For the text-containing cell, return its midpoint in [X, Y] coordinate format. 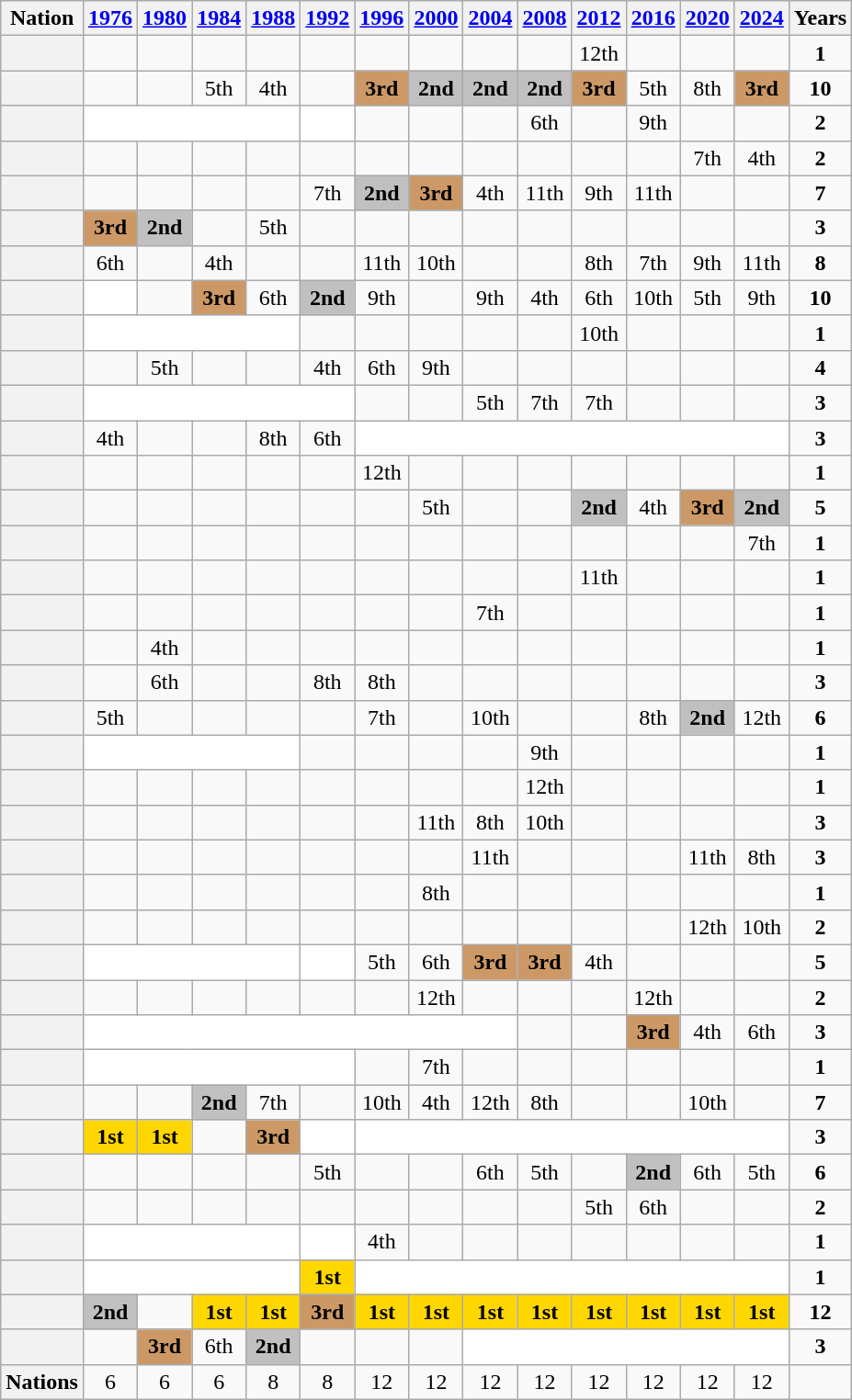
1988 [274, 18]
2004 [491, 18]
Nation [42, 18]
2024 [761, 18]
1996 [382, 18]
4 [820, 367]
2012 [599, 18]
Nations [42, 1382]
Years [820, 18]
1976 [110, 18]
1980 [165, 18]
2016 [653, 18]
2020 [708, 18]
1984 [219, 18]
1992 [327, 18]
2000 [436, 18]
2008 [544, 18]
